Scan for the cell matching the given text and deliver its (X, Y) coordinate at center. 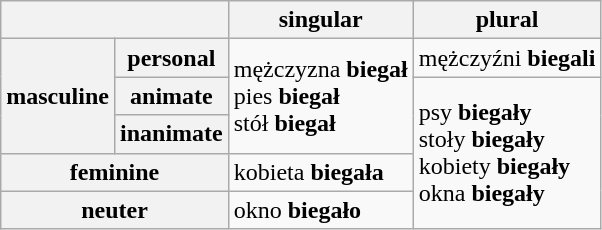
personal (171, 58)
plural (507, 20)
psy biegałystoły biegałykobiety biegałyokna biegały (507, 153)
kobieta biegała (320, 172)
masculine (58, 96)
inanimate (171, 134)
mężczyzna biegałpies biegałstół biegał (320, 96)
feminine (114, 172)
singular (320, 20)
mężczyźni biegali (507, 58)
animate (171, 96)
neuter (114, 210)
okno biegało (320, 210)
